Detect which cell encompasses the target text, then output its (x, y) center coordinate. 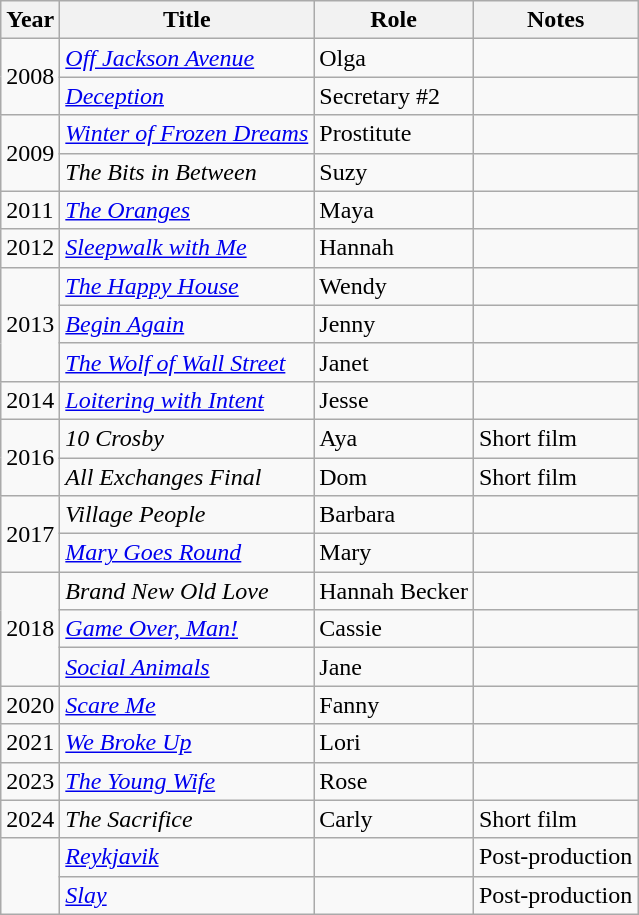
Rose (394, 781)
The Bits in Between (187, 172)
The Young Wife (187, 781)
Reykjavik (187, 857)
Cassie (394, 629)
Year (30, 20)
2009 (30, 153)
Carly (394, 819)
Game Over, Man! (187, 629)
2017 (30, 534)
Prostitute (394, 134)
Dom (394, 477)
The Oranges (187, 210)
Slay (187, 895)
Fanny (394, 705)
2021 (30, 743)
Scare Me (187, 705)
2008 (30, 77)
The Wolf of Wall Street (187, 362)
The Happy House (187, 286)
2011 (30, 210)
Jenny (394, 324)
Secretary #2 (394, 96)
2024 (30, 819)
2018 (30, 629)
Title (187, 20)
2020 (30, 705)
Wendy (394, 286)
Mary (394, 553)
Maya (394, 210)
Brand New Old Love (187, 591)
Role (394, 20)
Suzy (394, 172)
2012 (30, 248)
Deception (187, 96)
Lori (394, 743)
Winter of Frozen Dreams (187, 134)
Hannah (394, 248)
Jane (394, 667)
Olga (394, 58)
Barbara (394, 515)
Loitering with Intent (187, 400)
All Exchanges Final (187, 477)
2023 (30, 781)
Social Animals (187, 667)
2014 (30, 400)
Jesse (394, 400)
Mary Goes Round (187, 553)
We Broke Up (187, 743)
Hannah Becker (394, 591)
Notes (555, 20)
Sleepwalk with Me (187, 248)
2013 (30, 324)
Off Jackson Avenue (187, 58)
Village People (187, 515)
The Sacrifice (187, 819)
2016 (30, 457)
Begin Again (187, 324)
Janet (394, 362)
10 Crosby (187, 438)
Aya (394, 438)
